Pinpoint the cell where the given text exists, returning its [X, Y] midpoint coordinate. 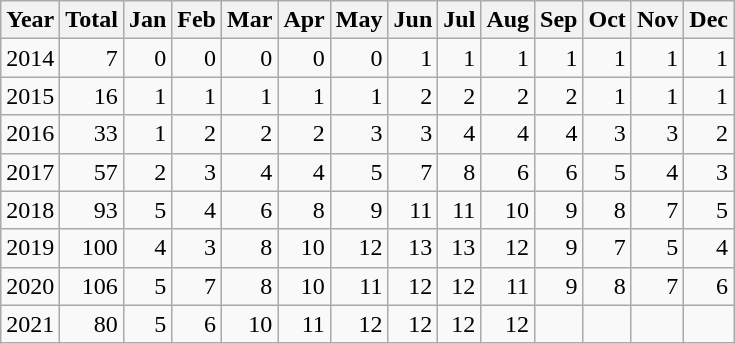
Year [30, 20]
80 [92, 324]
106 [92, 286]
93 [92, 210]
May [359, 20]
57 [92, 172]
Nov [657, 20]
2019 [30, 248]
Oct [607, 20]
Dec [709, 20]
Aug [508, 20]
Sep [559, 20]
2018 [30, 210]
Mar [250, 20]
Total [92, 20]
33 [92, 134]
2021 [30, 324]
16 [92, 96]
2017 [30, 172]
2015 [30, 96]
Jan [147, 20]
Jun [413, 20]
100 [92, 248]
2016 [30, 134]
Jul [460, 20]
Feb [197, 20]
2020 [30, 286]
2014 [30, 58]
Apr [304, 20]
